Provide the (x, y) coordinate of the cell's center where the given text is located.  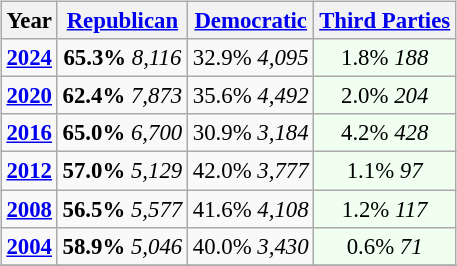
2024 (29, 58)
57.0% 5,129 (122, 171)
65.0% 6,700 (122, 133)
35.6% 4,492 (250, 96)
42.0% 3,777 (250, 171)
2004 (29, 246)
Republican (122, 21)
Democratic (250, 21)
0.6% 71 (385, 246)
41.6% 4,108 (250, 209)
40.0% 3,430 (250, 246)
Year (29, 21)
62.4% 7,873 (122, 96)
32.9% 4,095 (250, 58)
30.9% 3,184 (250, 133)
1.1% 97 (385, 171)
2012 (29, 171)
2020 (29, 96)
Third Parties (385, 21)
2.0% 204 (385, 96)
4.2% 428 (385, 133)
65.3% 8,116 (122, 58)
58.9% 5,046 (122, 246)
2008 (29, 209)
1.8% 188 (385, 58)
56.5% 5,577 (122, 209)
1.2% 117 (385, 209)
2016 (29, 133)
